Locate the cell with the specified text and output its [X, Y] center coordinate. 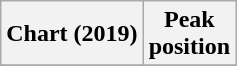
Chart (2019) [72, 34]
Peakposition [189, 34]
